Detect which cell encompasses the target text, then output its [x, y] center coordinate. 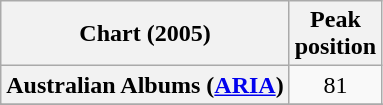
Peakposition [335, 34]
81 [335, 85]
Chart (2005) [145, 34]
Australian Albums (ARIA) [145, 85]
